Provide the (X, Y) coordinate of the cell's center where the given text is located.  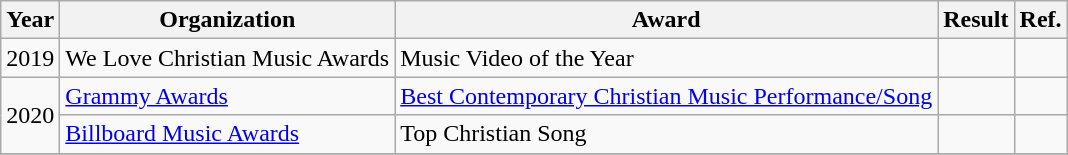
Organization (228, 20)
Year (30, 20)
Music Video of the Year (666, 58)
Top Christian Song (666, 134)
We Love Christian Music Awards (228, 58)
Ref. (1040, 20)
Grammy Awards (228, 96)
Billboard Music Awards (228, 134)
Result (976, 20)
Award (666, 20)
2020 (30, 115)
Best Contemporary Christian Music Performance/Song (666, 96)
2019 (30, 58)
